Scan for the cell matching the given text and deliver its [x, y] coordinate at center. 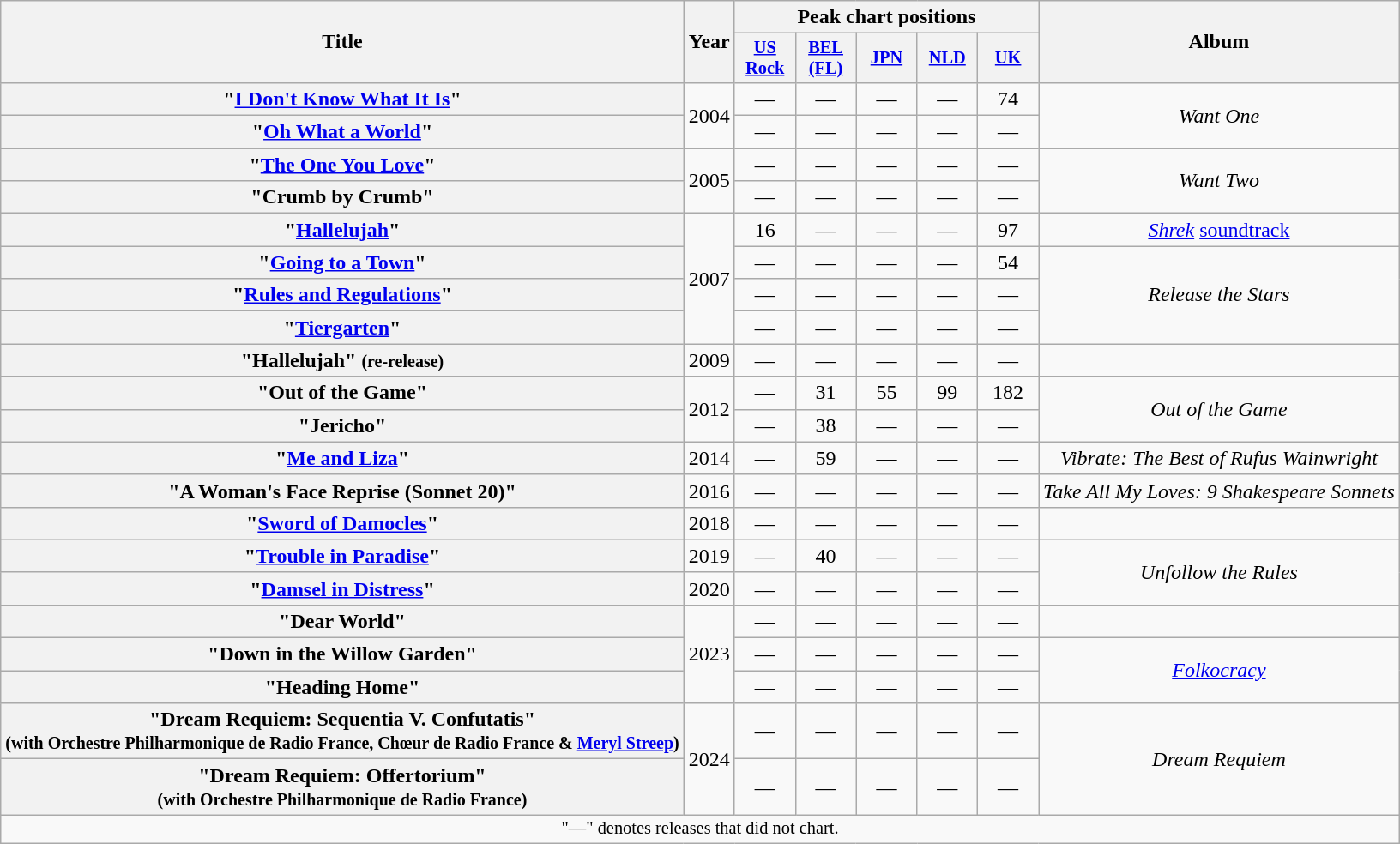
38 [825, 425]
2018 [709, 523]
2005 [709, 181]
"—" denotes releases that did not chart. [700, 829]
"Damsel in Distress" [342, 588]
31 [825, 393]
99 [947, 393]
74 [1009, 99]
Vibrate: The Best of Rufus Wainwright [1220, 458]
"Me and Liza" [342, 458]
"Going to a Town" [342, 262]
Want One [1220, 115]
"A Woman's Face Reprise (Sonnet 20)" [342, 491]
"Down in the Willow Garden" [342, 654]
"Sword of Damocles" [342, 523]
Release the Stars [1220, 295]
40 [825, 556]
NLD [947, 58]
2009 [709, 360]
55 [887, 393]
"Out of the Game" [342, 393]
"I Don't Know What It Is" [342, 99]
Take All My Loves: 9 Shakespeare Sonnets [1220, 491]
"Hallelujah" (re-release) [342, 360]
Year [709, 42]
"Dream Requiem: Sequentia V. Confutatis"(with Orchestre Philharmonique de Radio France, Chœur de Radio France & Meryl Streep) [342, 731]
"Tiergarten" [342, 328]
"Trouble in Paradise" [342, 556]
2020 [709, 588]
USRock [765, 58]
2007 [709, 279]
"Jericho" [342, 425]
182 [1009, 393]
59 [825, 458]
"Heading Home" [342, 687]
"The One You Love" [342, 165]
2012 [709, 409]
Unfollow the Rules [1220, 572]
Title [342, 42]
"Dream Requiem: Offertorium"(with Orchestre Philharmonique de Radio France) [342, 787]
"Crumb by Crumb" [342, 197]
Album [1220, 42]
JPN [887, 58]
"Oh What a World" [342, 132]
"Hallelujah" [342, 230]
Out of the Game [1220, 409]
2014 [709, 458]
Want Two [1220, 181]
54 [1009, 262]
97 [1009, 230]
UK [1009, 58]
2016 [709, 491]
Dream Requiem [1220, 759]
Folkocracy [1220, 671]
2004 [709, 115]
BEL(FL) [825, 58]
Shrek soundtrack [1220, 230]
2024 [709, 759]
Peak chart positions [886, 17]
16 [765, 230]
"Dear World" [342, 621]
2019 [709, 556]
"Rules and Regulations" [342, 295]
2023 [709, 654]
